Identify which cell holds the provided text, then report its (X, Y) central coordinate. 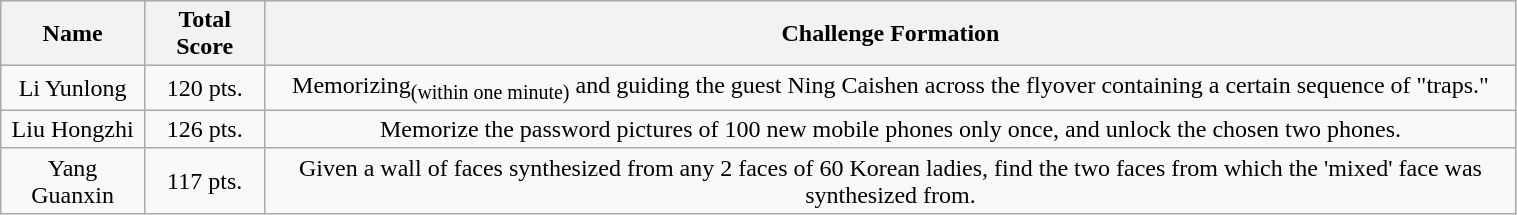
Memorizing(within one minute) and guiding the guest Ning Caishen across the flyover containing a certain sequence of "traps." (890, 88)
120 pts. (204, 88)
126 pts. (204, 129)
Challenge Formation (890, 34)
Given a wall of faces synthesized from any 2 faces of 60 Korean ladies, find the two faces from which the 'mixed' face was synthesized from. (890, 180)
Li Yunlong (73, 88)
Name (73, 34)
Total Score (204, 34)
Memorize the password pictures of 100 new mobile phones only once, and unlock the chosen two phones. (890, 129)
Yang Guanxin (73, 180)
Liu Hongzhi (73, 129)
117 pts. (204, 180)
